For the text-containing cell, return its midpoint in [x, y] coordinate format. 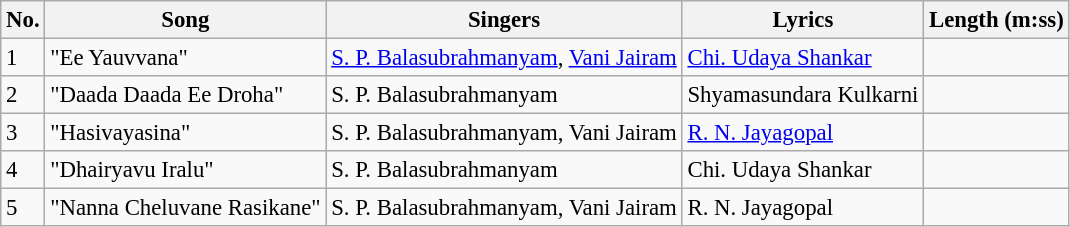
Length (m:ss) [996, 20]
5 [23, 208]
Singers [504, 20]
Song [186, 20]
Lyrics [803, 20]
"Ee Yauvvana" [186, 58]
"Daada Daada Ee Droha" [186, 95]
3 [23, 133]
"Nanna Cheluvane Rasikane" [186, 208]
1 [23, 58]
No. [23, 20]
4 [23, 170]
"Hasivayasina" [186, 133]
"Dhairyavu Iralu" [186, 170]
2 [23, 95]
Shyamasundara Kulkarni [803, 95]
